Detect which cell encompasses the target text, then output its (X, Y) center coordinate. 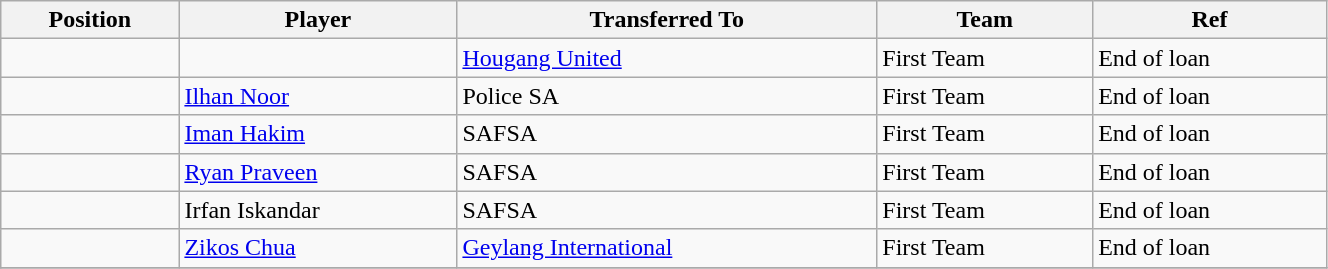
Zikos Chua (318, 248)
Hougang United (667, 58)
Position (90, 20)
Ryan Praveen (318, 172)
Transferred To (667, 20)
Irfan Iskandar (318, 210)
Iman Hakim (318, 134)
Ref (1210, 20)
Team (985, 20)
Geylang International (667, 248)
Player (318, 20)
Ilhan Noor (318, 96)
Police SA (667, 96)
